Scan for the cell matching the given text and deliver its (X, Y) coordinate at center. 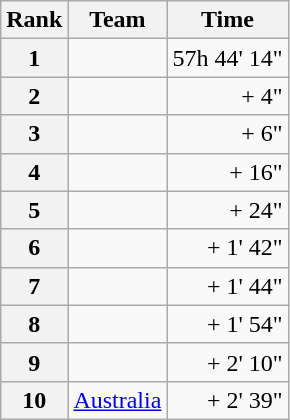
+ 4" (228, 96)
+ 24" (228, 210)
6 (34, 248)
3 (34, 134)
+ 1' 54" (228, 324)
+ 1' 44" (228, 286)
+ 16" (228, 172)
8 (34, 324)
2 (34, 96)
+ 1' 42" (228, 248)
+ 6" (228, 134)
1 (34, 58)
57h 44' 14" (228, 58)
Rank (34, 20)
+ 2' 39" (228, 400)
5 (34, 210)
4 (34, 172)
Team (118, 20)
Time (228, 20)
9 (34, 362)
7 (34, 286)
Australia (118, 400)
10 (34, 400)
+ 2' 10" (228, 362)
